Scan for the cell matching the given text and deliver its (x, y) coordinate at center. 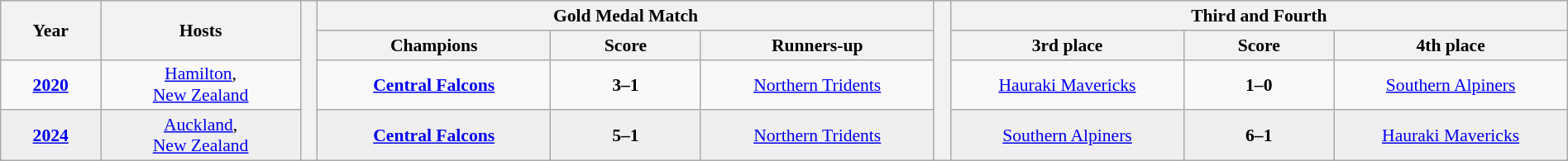
1–0 (1259, 84)
5–1 (625, 135)
Hamilton, New Zealand (201, 84)
3rd place (1067, 45)
3–1 (625, 84)
Auckland,New Zealand (201, 135)
Gold Medal Match (626, 16)
2020 (51, 84)
Champions (434, 45)
Runners-up (817, 45)
Third and Fourth (1259, 16)
4th place (1451, 45)
6–1 (1259, 135)
2024 (51, 135)
Year (51, 30)
Hosts (201, 30)
